Extract the (X, Y) coordinate from the center of the cell holding the provided text.  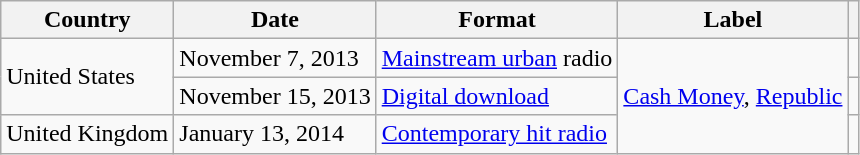
Country (88, 20)
November 7, 2013 (275, 58)
United States (88, 77)
Label (733, 20)
United Kingdom (88, 134)
January 13, 2014 (275, 134)
November 15, 2013 (275, 96)
Date (275, 20)
Mainstream urban radio (497, 58)
Format (497, 20)
Digital download (497, 96)
Cash Money, Republic (733, 96)
Contemporary hit radio (497, 134)
